From the cell containing the given text, extract its center point as [x, y] coordinate. 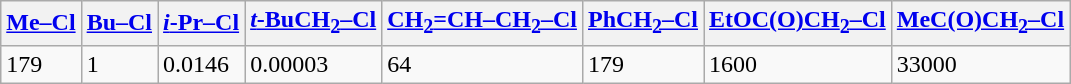
i-Pr–Cl [202, 23]
t-BuCH2–Cl [314, 23]
Bu–Cl [119, 23]
EtOC(O)CH2–Cl [798, 23]
33000 [980, 64]
64 [482, 64]
PhCH2–Cl [642, 23]
0.0146 [202, 64]
Me–Cl [41, 23]
CH2=CH–CH2–Cl [482, 23]
0.00003 [314, 64]
MeC(O)CH2–Cl [980, 23]
1600 [798, 64]
1 [119, 64]
